Extract the (X, Y) coordinate from the center of the cell holding the provided text.  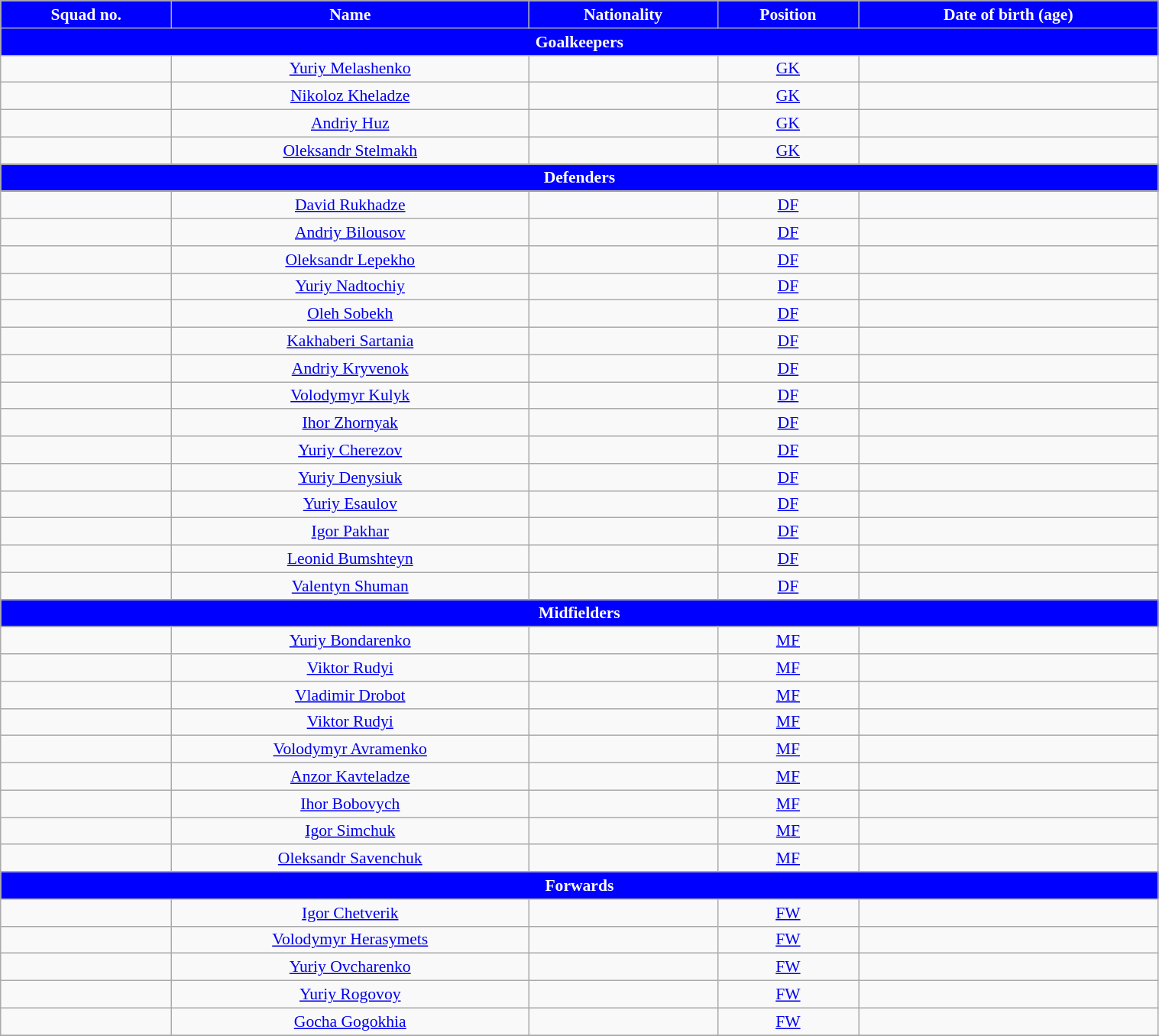
Yuriy Bondarenko (350, 641)
Yuriy Cherezov (350, 450)
Yuriy Rogovoy (350, 995)
Yuriy Melashenko (350, 69)
Leonid Bumshteyn (350, 559)
Date of birth (age) (1008, 15)
Volodymyr Herasymets (350, 940)
Kakhaberi Sartania (350, 342)
Midfielders (579, 614)
Ihor Bobovych (350, 804)
Oleksandr Savenchuk (350, 859)
Igor Simchuk (350, 831)
Nikoloz Kheladze (350, 96)
Volodymyr Kulyk (350, 396)
Defenders (579, 178)
Position (788, 15)
Ihor Zhornyak (350, 423)
Oleh Sobekh (350, 314)
Igor Pakhar (350, 532)
Forwards (579, 885)
Valentyn Shuman (350, 586)
Squad no. (86, 15)
Igor Chetverik (350, 913)
Yuriy Esaulov (350, 504)
Oleksandr Lepekho (350, 260)
Vladimir Drobot (350, 695)
Andriy Huz (350, 124)
Name (350, 15)
Yuriy Denysiuk (350, 478)
Nationality (623, 15)
David Rukhadze (350, 206)
Goalkeepers (579, 42)
Gocha Gogokhia (350, 1021)
Volodymyr Avramenko (350, 749)
Anzor Kavteladze (350, 777)
Yuriy Ovcharenko (350, 967)
Oleksandr Stelmakh (350, 151)
Andriy Bilousov (350, 232)
Andriy Kryvenok (350, 368)
Yuriy Nadtochiy (350, 287)
